Scan for the cell matching the given text and deliver its (x, y) coordinate at center. 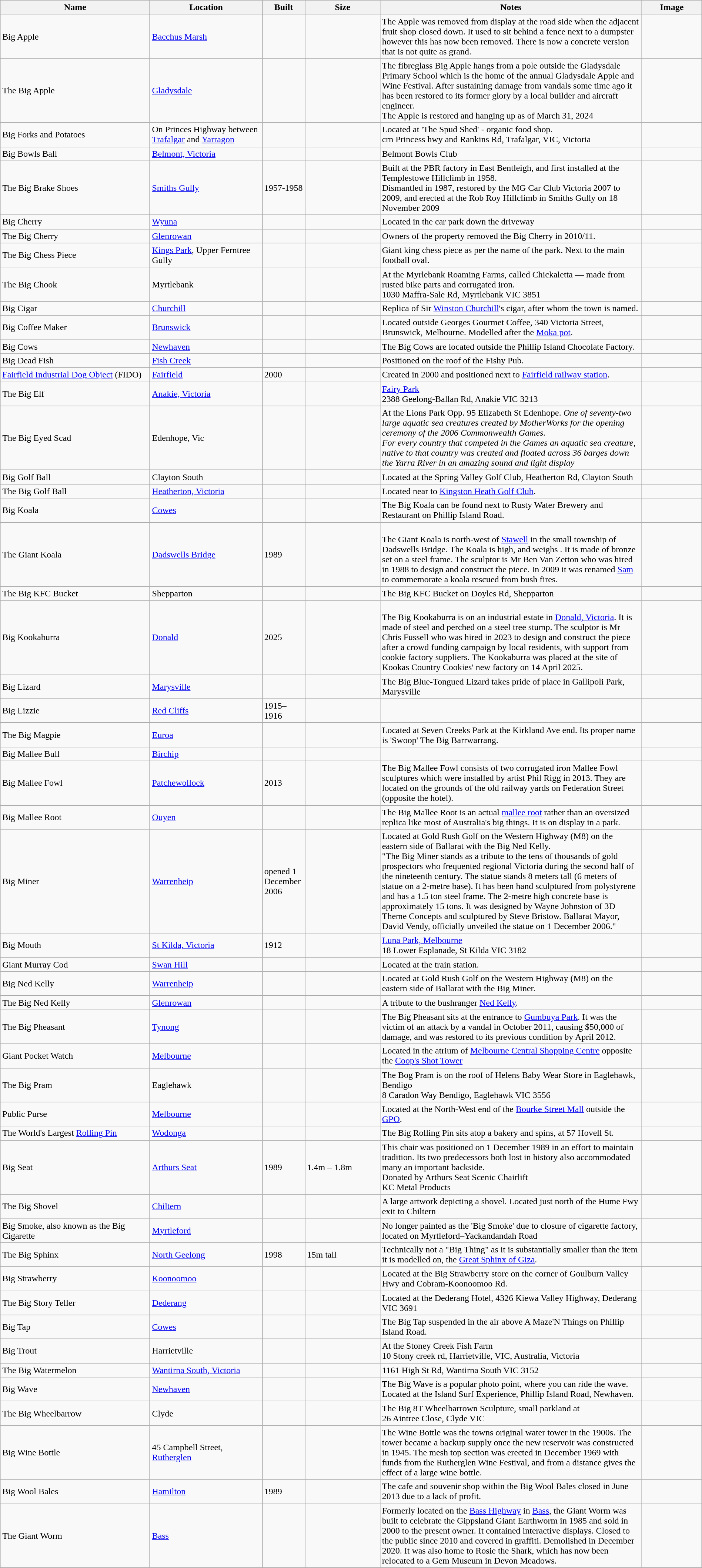
North Geelong (206, 1254)
1.4m – 1.8m (342, 1167)
Edenhope, Vic (206, 438)
Big Koala (75, 510)
The Big Golf Ball (75, 491)
Heatherton, Victoria (206, 491)
Replica of Sir Winston Churchill's cigar, after whom the town is named. (511, 308)
The Big Mallee Root is an actual mallee root rather than an oversized replica like most of Australia's big things. It is on display in a park. (511, 817)
Located at Seven Creeks Park at the Kirkland Ave end. Its proper name is 'Swoop' The Big Barrwarrang. (511, 735)
Chiltern (206, 1206)
The Big 8T Wheelbarrown Sculpture, small parkland at26 Aintree Close, Clyde VIC (511, 1414)
The Big Story Teller (75, 1302)
The Big Chess Piece (75, 255)
Patchewollock (206, 783)
The Giant Worm (75, 1536)
Fairfield (206, 375)
Location (206, 7)
Myrtleford (206, 1231)
Fairfield Industrial Dog Object (FIDO) (75, 375)
Swan Hill (206, 965)
Myrtlebank (206, 284)
At the Myrlebank Roaming Farms, called Chickaletta — made from rusted bike parts and corrugated iron.1030 Maffra-Sale Rd, Myrtlebank VIC 3851 (511, 284)
Big Golf Ball (75, 477)
Big Seat (75, 1167)
Owners of the property removed the Big Cherry in 2010/11. (511, 236)
Giant Murray Cod (75, 965)
The Big Magpie (75, 735)
Dadswells Bridge (206, 554)
Bass (206, 1536)
Giant king chess piece as per the name of the park. Next to the main football oval. (511, 255)
Tynong (206, 1027)
Fish Creek (206, 361)
The Big Pram (75, 1085)
2025 (284, 637)
Big Trout (75, 1351)
Hamilton (206, 1491)
1915–1916 (284, 710)
Marysville (206, 687)
Big Tap (75, 1327)
Big Bowls Ball (75, 154)
The Big Blue-Tongued Lizard takes pride of place in Gallipoli Park, Marysville (511, 687)
Gladysdale (206, 90)
The Big Ned Kelly (75, 1003)
Wyuna (206, 222)
Big Kookaburra (75, 637)
Arthurs Seat (206, 1167)
Donald (206, 637)
Big Ned Kelly (75, 984)
1957-1958 (284, 188)
Wantirna South, Victoria (206, 1370)
Luna Park, Melbourne18 Lower Esplanade, St Kilda VIC 3182 (511, 945)
Big Forks and Potatoes (75, 135)
The Big Tap suspended in the air above A Maze'N Things on Phillip Island Road. (511, 1327)
Big Dead Fish (75, 361)
Big Coffee Maker (75, 327)
The Big Apple (75, 90)
The Big Pheasant (75, 1027)
The Big Koala can be found next to Rusty Water Brewery and Restaurant on Phillip Island Road. (511, 510)
Kings Park, Upper Ferntree Gully (206, 255)
Built (284, 7)
Belmont, Victoria (206, 154)
Located at the North-West end of the Bourke Street Mall outside the GPO. (511, 1114)
Red Cliffs (206, 710)
Shepparton (206, 593)
A tribute to the bushranger Ned Kelly. (511, 1003)
opened 1 December 2006 (284, 882)
On Princes Highway between Trafalgar and Yarragon (206, 135)
The Big Cherry (75, 236)
Eaglehawk (206, 1085)
At the Stoney Creek Fish Farm10 Stony creek rd, Harrietville, VIC, Australia, Victoria (511, 1351)
Anakie, Victoria (206, 394)
Big Miner (75, 882)
Big Cigar (75, 308)
The Big KFC Bucket (75, 593)
Smiths Gully (206, 188)
45 Campbell Street, Rutherglen (206, 1452)
Positioned on the roof of the Fishy Pub. (511, 361)
Located in the atrium of Melbourne Central Shopping Centre opposite the Coop's Shot Tower (511, 1056)
Located near to Kingston Heath Golf Club. (511, 491)
Located at the train station. (511, 965)
2013 (284, 783)
The Big KFC Bucket on Doyles Rd, Shepparton (511, 593)
Located at the Dederang Hotel, 4326 Kiewa Valley Highway, Dederang VIC 3691 (511, 1302)
Big Strawberry (75, 1279)
Belmont Bowls Club (511, 154)
A large artwork depicting a shovel. Located just north of the Hume Fwy exit to Chiltern (511, 1206)
Harrietville (206, 1351)
Located at the Spring Valley Golf Club, Heatherton Rd, Clayton South (511, 477)
Big Wine Bottle (75, 1452)
The Big Wheelbarrow (75, 1414)
The Giant Koala (75, 554)
Bacchus Marsh (206, 36)
The Big Rolling Pin sits atop a bakery and spins, at 57 Hovell St. (511, 1133)
Image (672, 7)
Big Cherry (75, 222)
1161 High St Rd, Wantirna South VIC 3152 (511, 1370)
15m tall (342, 1254)
Birchip (206, 754)
St Kilda, Victoria (206, 945)
Clayton South (206, 477)
Giant Pocket Watch (75, 1056)
Created in 2000 and positioned next to Fairfield railway station. (511, 375)
Name (75, 7)
The Big Brake Shoes (75, 188)
Big Cows (75, 346)
Big Mallee Fowl (75, 783)
Ouyen (206, 817)
Big Wool Bales (75, 1491)
The Big Chook (75, 284)
Technically not a "Big Thing" as it is substantially smaller than the item it is modelled on, the Great Sphinx of Giza. (511, 1254)
Located at Gold Rush Golf on the Western Highway (M8) on the eastern side of Ballarat with the Big Miner. (511, 984)
1998 (284, 1254)
Clyde (206, 1414)
Big Mouth (75, 945)
The Big Eyed Scad (75, 438)
The Big Cows are located outside the Phillip Island Chocolate Factory. (511, 346)
Notes (511, 7)
Brunswick (206, 327)
Big Lizard (75, 687)
2000 (284, 375)
Koonoomoo (206, 1279)
The Big Wave is a popular photo point, where you can ride the wave. Located at the Island Surf Experience, Phillip Island Road, Newhaven. (511, 1389)
Located in the car park down the driveway (511, 222)
Located at 'The Spud Shed' - organic food shop.crn Princess hwy and Rankins Rd, Trafalgar, VIC, Victoria (511, 135)
No longer painted as the 'Big Smoke' due to closure of cigarette factory, located on Myrtleford–Yackandandah Road (511, 1231)
The cafe and souvenir shop within the Big Wool Bales closed in June 2013 due to a lack of profit. (511, 1491)
Located outside Georges Gourmet Coffee, 340 Victoria Street, Brunswick, Melbourne. Modelled after the Moka pot. (511, 327)
Big Apple (75, 36)
The Bog Pram is on the roof of Helens Baby Wear Store in Eaglehawk, Bendigo8 Caradon Way Bendigo, Eaglehawk VIC 3556 (511, 1085)
Big Lizzie (75, 710)
Wodonga (206, 1133)
1912 (284, 945)
The World's Largest Rolling Pin (75, 1133)
Churchill (206, 308)
Fairy Park2388 Geelong-Ballan Rd, Anakie VIC 3213 (511, 394)
Size (342, 7)
Located at the Big Strawberry store on the corner of Goulburn Valley Hwy and Cobram-Koonoomoo Rd. (511, 1279)
Big Smoke, also known as the Big Cigarette (75, 1231)
Big Mallee Root (75, 817)
Big Wave (75, 1389)
The Big Sphinx (75, 1254)
The Big Shovel (75, 1206)
Euroa (206, 735)
The Big Watermelon (75, 1370)
The Big Elf (75, 394)
Public Purse (75, 1114)
Big Mallee Bull (75, 754)
Dederang (206, 1302)
